Extract the (x, y) coordinate from the center of the cell holding the provided text.  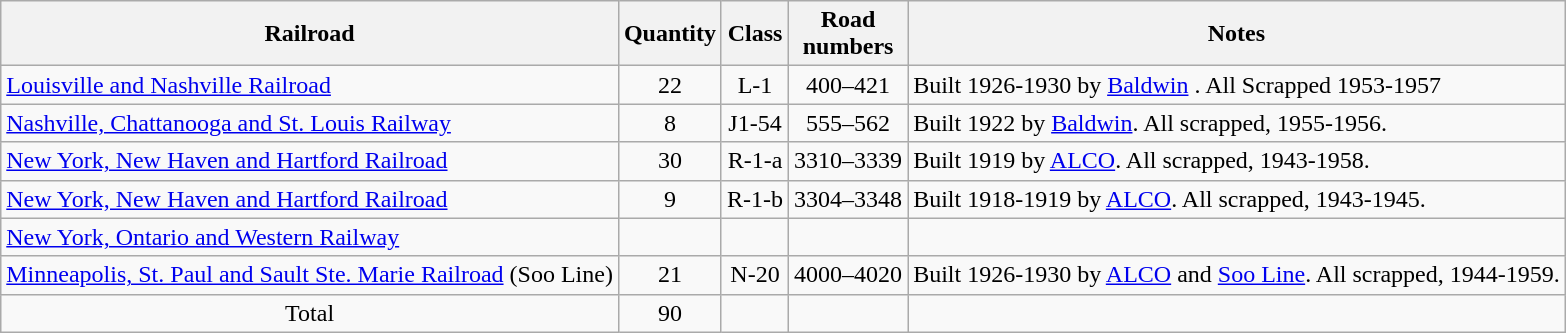
Minneapolis, St. Paul and Sault Ste. Marie Railroad (Soo Line) (310, 275)
R-1-a (754, 161)
21 (670, 275)
Roadnumbers (848, 34)
L-1 (754, 85)
9 (670, 199)
3304–3348 (848, 199)
Nashville, Chattanooga and St. Louis Railway (310, 123)
Built 1926-1930 by Baldwin . All Scrapped 1953-1957 (1237, 85)
Built 1918-1919 by ALCO. All scrapped, 1943-1945. (1237, 199)
3310–3339 (848, 161)
N-20 (754, 275)
8 (670, 123)
Quantity (670, 34)
400–421 (848, 85)
Notes (1237, 34)
Class (754, 34)
Built 1919 by ALCO. All scrapped, 1943-1958. (1237, 161)
R-1-b (754, 199)
New York, Ontario and Western Railway (310, 237)
555–562 (848, 123)
Built 1926-1930 by ALCO and Soo Line. All scrapped, 1944-1959. (1237, 275)
22 (670, 85)
90 (670, 313)
30 (670, 161)
Louisville and Nashville Railroad (310, 85)
Total (310, 313)
Built 1922 by Baldwin. All scrapped, 1955-1956. (1237, 123)
4000–4020 (848, 275)
Railroad (310, 34)
J1-54 (754, 123)
